Identify which cell holds the provided text, then report its (x, y) central coordinate. 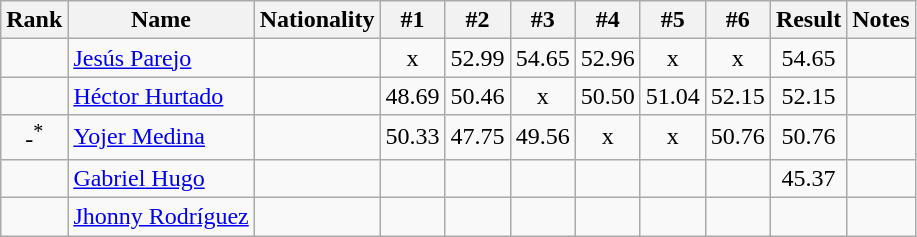
50.33 (412, 138)
Héctor Hurtado (161, 96)
Rank (34, 20)
Yojer Medina (161, 138)
#3 (542, 20)
Gabriel Hugo (161, 178)
-* (34, 138)
Nationality (317, 20)
49.56 (542, 138)
#6 (738, 20)
Result (808, 20)
48.69 (412, 96)
47.75 (478, 138)
#5 (672, 20)
50.50 (608, 96)
#1 (412, 20)
51.04 (672, 96)
Name (161, 20)
Jesús Parejo (161, 58)
Notes (881, 20)
45.37 (808, 178)
50.46 (478, 96)
52.96 (608, 58)
#4 (608, 20)
52.99 (478, 58)
Jhonny Rodríguez (161, 217)
#2 (478, 20)
